Search for the cell housing the specified text and yield its (x, y) center coordinate. 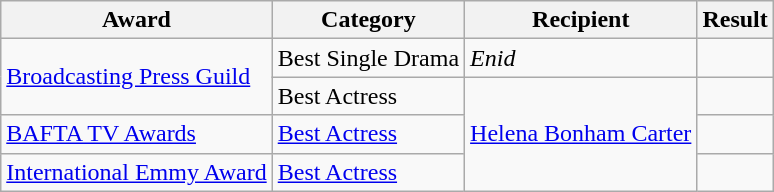
Award (136, 20)
Result (735, 20)
BAFTA TV Awards (136, 134)
Broadcasting Press Guild (136, 77)
Recipient (581, 20)
International Emmy Award (136, 172)
Helena Bonham Carter (581, 134)
Enid (581, 58)
Best Single Drama (368, 58)
Category (368, 20)
